Pinpoint the cell where the given text exists, returning its (X, Y) midpoint coordinate. 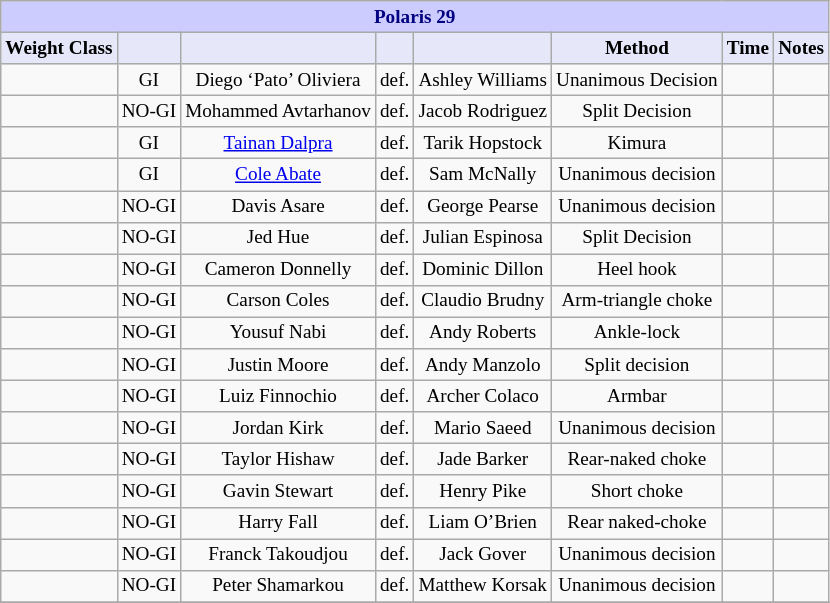
Rear-naked choke (638, 460)
Unanimous Decision (638, 80)
Arm-triangle choke (638, 301)
Andy Manzolo (483, 365)
Weight Class (59, 48)
Liam O’Brien (483, 523)
Jacob Rodriguez (483, 111)
Tainan Dalpra (278, 143)
Claudio Brudny (483, 301)
Franck Takoudjou (278, 554)
Jack Gover (483, 554)
Julian Espinosa (483, 238)
Rear naked-choke (638, 523)
Heel hook (638, 270)
Notes (802, 48)
Mario Saeed (483, 428)
Diego ‘Pato’ Oliviera (278, 80)
Ashley Williams (483, 80)
Method (638, 48)
Yousuf Nabi (278, 333)
Time (748, 48)
Matthew Korsak (483, 586)
Jordan Kirk (278, 428)
Davis Asare (278, 206)
Carson Coles (278, 301)
Justin Moore (278, 365)
Kimura (638, 143)
Jade Barker (483, 460)
George Pearse (483, 206)
Andy Roberts (483, 333)
Archer Colaco (483, 396)
Sam McNally (483, 175)
Polaris 29 (415, 17)
Split decision (638, 365)
Gavin Stewart (278, 491)
Cameron Donnelly (278, 270)
Luiz Finnochio (278, 396)
Peter Shamarkou (278, 586)
Jed Hue (278, 238)
Armbar (638, 396)
Dominic Dillon (483, 270)
Taylor Hishaw (278, 460)
Cole Abate (278, 175)
Ankle-lock (638, 333)
Short choke (638, 491)
Tarik Hopstock (483, 143)
Mohammed Avtarhanov (278, 111)
Harry Fall (278, 523)
Henry Pike (483, 491)
